Output the (X, Y) coordinate of the center of the cell containing the given text.  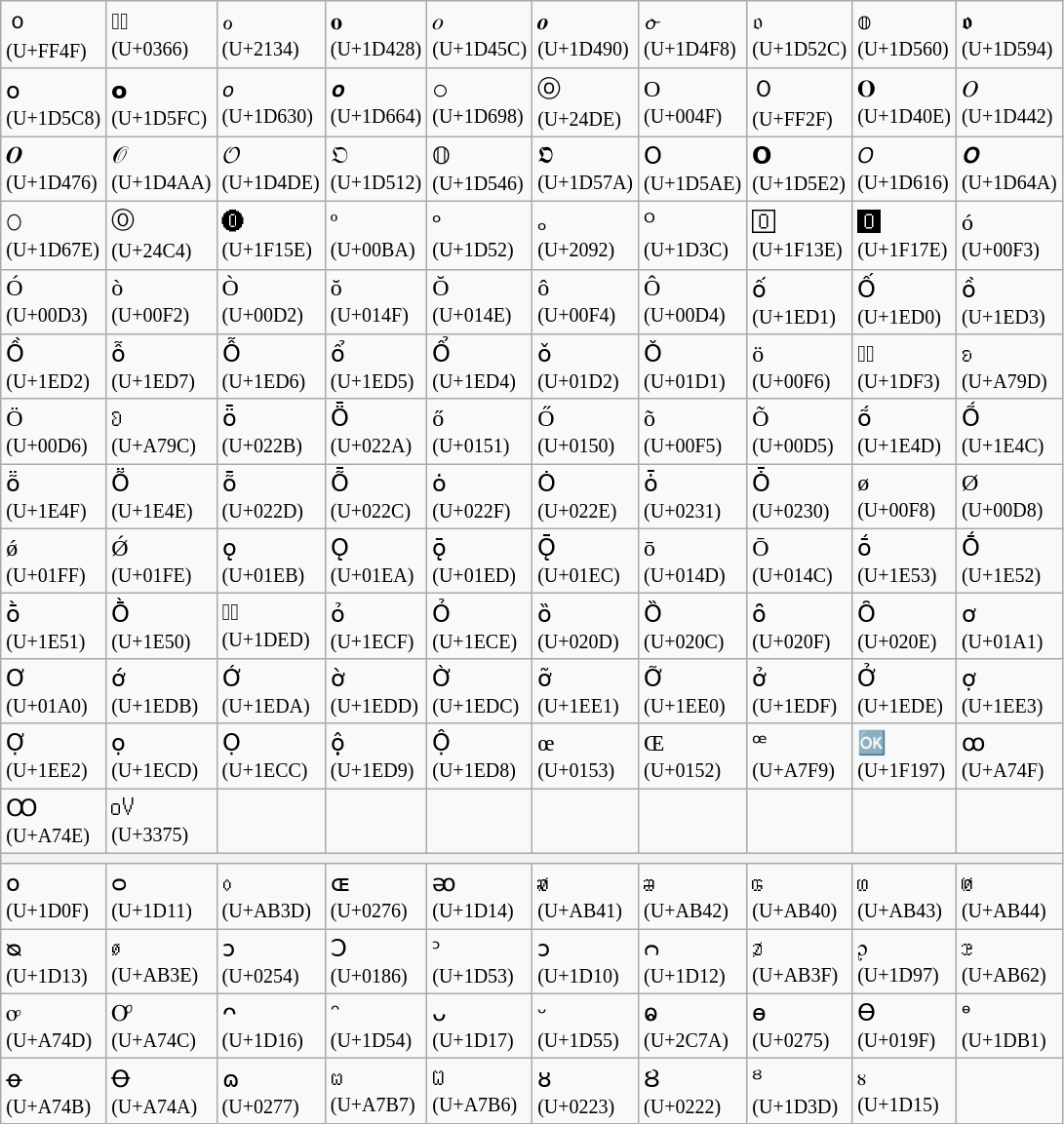
ồ (U+1ED3) (1008, 302)
Ꝋ (U+A74A) (162, 1092)
ȍ (U+020D) (585, 626)
ơ (U+01A1) (1008, 626)
Ò (U+00D2) (271, 302)
Ỡ (U+1EE0) (692, 690)
𝕠 (U+1D560) (905, 35)
ṍ (U+1E4D) (905, 431)
ɷ (U+0277) (271, 1092)
Ṓ (U+1E52) (1008, 562)
𝗢 (U+1D5E2) (800, 170)
ȱ (U+0231) (692, 497)
º (U+00BA) (376, 235)
ꭃ (U+AB43) (905, 897)
🄾 (U+1F13E) (800, 235)
ꟹ (U+A7F9) (800, 756)
ö (U+00F6) (800, 367)
ò (U+00F2) (162, 302)
ᴔ (U+1D14) (480, 897)
Ꝏ (U+A74E) (54, 821)
𝙾 (U+1D67E) (54, 235)
O (U+004F) (692, 102)
ᴽ (U+1D3D) (800, 1092)
ᴕ (U+1D15) (905, 1092)
õ (U+00F5) (692, 431)
ợ (U+1EE3) (1008, 690)
Ợ (U+1EE2) (54, 756)
ᶱ (U+1DB1) (1008, 1026)
ꬽ (U+AB3D) (271, 897)
Œ (U+0152) (692, 756)
ǭ (U+01ED) (480, 562)
ọ (U+1ECD) (162, 756)
œ (U+0153) (585, 756)
Ō (U+014C) (800, 562)
ø (U+00F8) (905, 497)
Ó (U+00D3) (54, 302)
ɶ (U+0276) (376, 897)
ổ (U+1ED5) (376, 367)
Ổ (U+1ED4) (480, 367)
ǒ (U+01D2) (585, 367)
ᴑ (U+1D11) (162, 897)
𝑜 (U+1D45C) (480, 35)
Ȣ (U+0222) (692, 1092)
Ɔ (U+0186) (376, 961)
Ȏ (U+020E) (905, 626)
ᴒ (U+1D12) (692, 961)
ǫ (U+01EB) (271, 562)
Ⓞ (U+24C4) (162, 235)
Ｏ (U+FF2F) (800, 102)
ộ (U+1ED9) (376, 756)
𝔒 (U+1D512) (376, 170)
ờ (U+1EDD) (376, 690)
Ɵ (U+019F) (905, 1026)
ᵒ (U+1D52) (480, 235)
🆗 (U+1F197) (905, 756)
ɔ (U+0254) (271, 961)
Ṍ (U+1E4C) (1008, 431)
𝗼 (U+1D5FC) (162, 102)
Ꞝ (U+A79C) (162, 431)
ᴖ (U+1D16) (271, 1026)
Ọ (U+1ECC) (271, 756)
𝘰 (U+1D630) (271, 102)
Ȫ (U+022A) (376, 431)
ȏ (U+020F) (800, 626)
𝙤 (U+1D664) (376, 102)
Ꞷ (U+A7B6) (480, 1092)
Ố (U+1ED0) (905, 302)
Ồ (U+1ED2) (54, 367)
ꬾ (U+AB3E) (162, 961)
Ở (U+1EDE) (905, 690)
Ꝍ (U+A74C) (162, 1026)
𝓞 (U+1D4DE) (271, 170)
Ô (U+00D4) (692, 302)
ṏ (U+1E4F) (54, 497)
ｏ (U+FF4F) (54, 35)
ꭀ (U+AB40) (800, 897)
ố (U+1ED1) (800, 302)
ỏ (U+1ECF) (376, 626)
Ỏ (U+1ECE) (480, 626)
ℴ (U+2134) (271, 35)
ŏ (U+014F) (376, 302)
Ṑ (U+1E50) (162, 626)
ǿ (U+01FF) (54, 562)
ꭄ (U+AB44) (1008, 897)
𝒐 (U+1D490) (585, 35)
𝙊 (U+1D64A) (1008, 170)
Ǒ (U+01D1) (692, 367)
ᵕ (U+1D55) (585, 1026)
Ȱ (U+0230) (800, 497)
ᶗ (U+1D97) (905, 961)
ô (U+00F4) (585, 302)
ꝋ (U+A74B) (54, 1092)
◌ͦ (U+0366) (162, 35)
Ộ (U+1ED8) (480, 756)
Ȭ (U+022C) (376, 497)
ꞝ (U+A79D) (1008, 367)
ở (U+1EDF) (800, 690)
𝐨 (U+1D428) (376, 35)
ᴼ (U+1D3C) (692, 235)
ⱺ (U+2C7A) (692, 1026)
𝐎 (U+1D40E) (905, 102)
𝚘 (U+1D698) (480, 102)
𝗈 (U+1D5C8) (54, 102)
𝑶 (U+1D476) (54, 170)
Ǭ (U+01EC) (585, 562)
𝖔 (U+1D594) (1008, 35)
Ơ (U+01A0) (54, 690)
ᴗ (U+1D17) (480, 1026)
Ő (U+0150) (585, 431)
ȭ (U+022D) (271, 497)
ꝏ (U+A74F) (1008, 756)
ᵔ (U+1D54) (376, 1026)
Ớ (U+1EDA) (271, 690)
ȯ (U+022F) (480, 497)
ₒ (U+2092) (585, 235)
🅾 (U+1F17E) (905, 235)
Ỗ (U+1ED6) (271, 367)
Ǫ (U+01EA) (376, 562)
𝓸 (U+1D4F8) (692, 35)
Ȯ (U+022E) (585, 497)
ꭂ (U+AB42) (692, 897)
𝖮 (U+1D5AE) (692, 170)
ỗ (U+1ED7) (162, 367)
ᴐ (U+1D10) (585, 961)
ⓞ (U+24DE) (585, 102)
ȫ (U+022B) (271, 431)
ó (U+00F3) (1008, 235)
ᴓ (U+1D13) (54, 961)
◌ᷳ (U+1DF3) (905, 367)
ȣ (U+0223) (585, 1092)
𝕆 (U+1D546) (480, 170)
ᴏ (U+1D0F) (54, 897)
ꞷ (U+A7B7) (376, 1092)
Ø (U+00D8) (1008, 497)
ᵓ (U+1D53) (480, 961)
𝑂 (U+1D442) (1008, 102)
Ȍ (U+020C) (692, 626)
ꝍ (U+A74D) (54, 1026)
ō (U+014D) (692, 562)
ɵ (U+0275) (800, 1026)
Ṏ (U+1E4E) (162, 497)
Ǿ (U+01FE) (162, 562)
Õ (U+00D5) (800, 431)
ớ (U+1EDB) (162, 690)
𝔬 (U+1D52C) (800, 35)
ỡ (U+1EE1) (585, 690)
Ö (U+00D6) (54, 431)
㍵ (U+3375) (162, 821)
ṑ (U+1E51) (54, 626)
Ờ (U+1EDC) (480, 690)
ṓ (U+1E53) (905, 562)
ꭢ (U+AB62) (1008, 961)
𝒪 (U+1D4AA) (162, 170)
𝕺 (U+1D57A) (585, 170)
𝘖 (U+1D616) (905, 170)
🅞 (U+1F15E) (271, 235)
◌ᷭ (U+1DED) (271, 626)
ꭁ (U+AB41) (585, 897)
Ŏ (U+014E) (480, 302)
ꬿ (U+AB3F) (800, 961)
ő (U+0151) (480, 431)
